Extract the [X, Y] coordinate from the center of the cell holding the provided text.  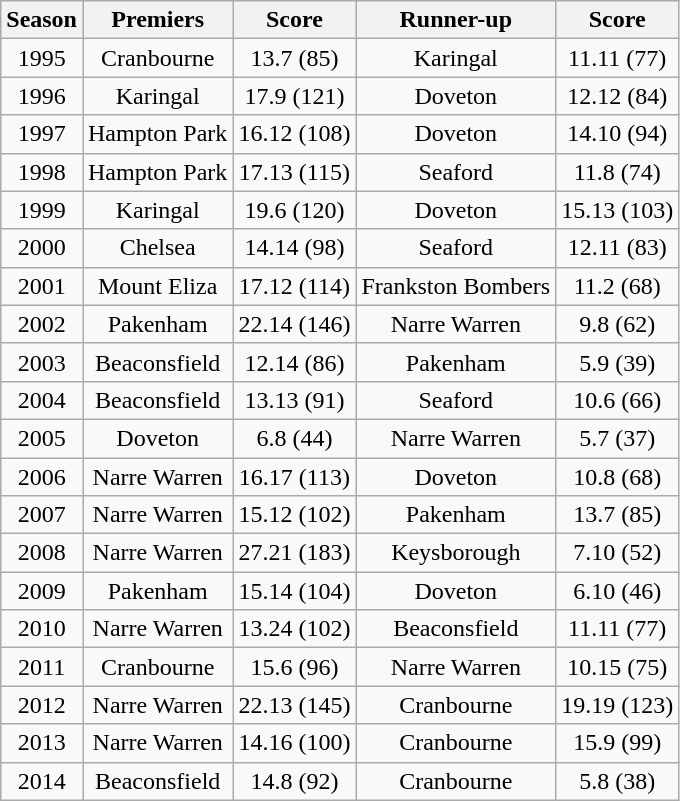
2002 [42, 324]
Frankston Bombers [456, 286]
2009 [42, 591]
12.12 (84) [618, 96]
10.15 (75) [618, 667]
22.13 (145) [294, 705]
16.12 (108) [294, 134]
9.8 (62) [618, 324]
Season [42, 20]
Premiers [157, 20]
5.7 (37) [618, 438]
27.21 (183) [294, 553]
2000 [42, 248]
11.8 (74) [618, 172]
15.14 (104) [294, 591]
2010 [42, 629]
Mount Eliza [157, 286]
2007 [42, 515]
2001 [42, 286]
7.10 (52) [618, 553]
13.13 (91) [294, 400]
1997 [42, 134]
19.19 (123) [618, 705]
2014 [42, 781]
2003 [42, 362]
17.13 (115) [294, 172]
15.6 (96) [294, 667]
19.6 (120) [294, 210]
5.8 (38) [618, 781]
16.17 (113) [294, 477]
1995 [42, 58]
13.24 (102) [294, 629]
5.9 (39) [618, 362]
Keysborough [456, 553]
1996 [42, 96]
2004 [42, 400]
1998 [42, 172]
1999 [42, 210]
2006 [42, 477]
6.10 (46) [618, 591]
15.9 (99) [618, 743]
6.8 (44) [294, 438]
14.16 (100) [294, 743]
2013 [42, 743]
12.14 (86) [294, 362]
Runner-up [456, 20]
22.14 (146) [294, 324]
14.8 (92) [294, 781]
2008 [42, 553]
15.12 (102) [294, 515]
17.12 (114) [294, 286]
Chelsea [157, 248]
2005 [42, 438]
17.9 (121) [294, 96]
11.2 (68) [618, 286]
10.8 (68) [618, 477]
2012 [42, 705]
15.13 (103) [618, 210]
14.10 (94) [618, 134]
10.6 (66) [618, 400]
14.14 (98) [294, 248]
2011 [42, 667]
12.11 (83) [618, 248]
